Detect which cell encompasses the target text, then output its (x, y) center coordinate. 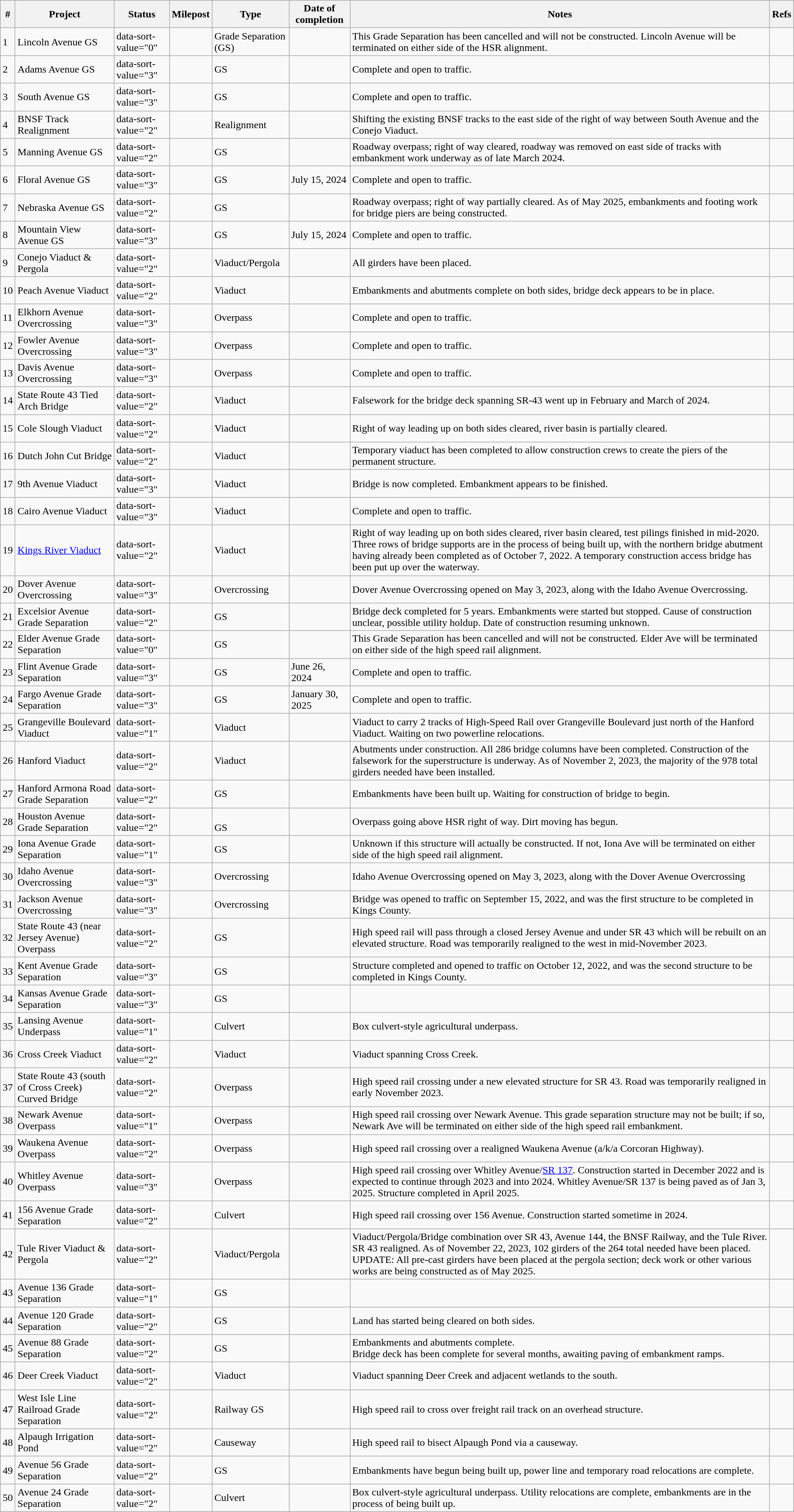
Project (64, 14)
5 (8, 152)
8 (8, 235)
48 (8, 1443)
High speed rail to cross over freight rail track on an overhead structure. (560, 1409)
Houston Avenue Grade Separation (64, 822)
35 (8, 1026)
26 (8, 760)
Cole Slough Viaduct (64, 429)
Lansing Avenue Underpass (64, 1026)
24 (8, 699)
19 (8, 550)
Cairo Avenue Viaduct (64, 511)
Mountain View Avenue GS (64, 235)
15 (8, 429)
Grangeville Boulevard Viaduct (64, 727)
23 (8, 672)
High speed rail crossing under a new elevated structure for SR 43. Road was temporarily realigned in early November 2023. (560, 1087)
37 (8, 1087)
Iona Avenue Grade Separation (64, 850)
Date of completion (319, 14)
State Route 43 (near Jersey Avenue) Overpass (64, 938)
Viaduct spanning Deer Creek and adjacent wetlands to the south. (560, 1376)
Unknown if this structure will actually be constructed. If not, Iona Ave will be terminated on either side of the high speed rail alignment. (560, 850)
3 (8, 97)
7 (8, 207)
Manning Avenue GS (64, 152)
Falsework for the bridge deck spanning SR-43 went up in February and March of 2024. (560, 401)
Avenue 88 Grade Separation (64, 1349)
27 (8, 794)
# (8, 14)
20 (8, 589)
January 30, 2025 (319, 699)
Causeway (250, 1443)
Jackson Avenue Overcrossing (64, 905)
State Route 43 Tied Arch Bridge (64, 401)
Dutch John Cut Bridge (64, 456)
Viaduct spanning Cross Creek. (560, 1054)
Embankments have been built up. Waiting for construction of bridge to begin. (560, 794)
West Isle Line Railroad Grade Separation (64, 1409)
Dover Avenue Overcrossing (64, 589)
Type (250, 14)
36 (8, 1054)
4 (8, 125)
Roadway overpass; right of way partially cleared. As of May 2025, embankments and footing work for bridge piers are being constructed. (560, 207)
22 (8, 644)
17 (8, 484)
June 26, 2024 (319, 672)
Newark Avenue Overpass (64, 1120)
Idaho Avenue Overcrossing (64, 877)
Nebraska Avenue GS (64, 207)
Cross Creek Viaduct (64, 1054)
44 (8, 1321)
Whitley Avenue Overpass (64, 1181)
43 (8, 1293)
South Avenue GS (64, 97)
45 (8, 1349)
Deer Creek Viaduct (64, 1376)
Bridge is now completed. Embankment appears to be finished. (560, 484)
Hanford Viaduct (64, 760)
11 (8, 317)
Peach Avenue Viaduct (64, 290)
Box culvert-style agricultural underpass. (560, 1026)
Shifting the existing BNSF tracks to the east side of the right of way between South Avenue and the Conejo Viaduct. (560, 125)
29 (8, 850)
1 (8, 42)
Avenue 24 Grade Separation (64, 1498)
9 (8, 262)
Fowler Avenue Overcrossing (64, 345)
30 (8, 877)
Grade Separation (GS) (250, 42)
Railway GS (250, 1409)
Alpaugh Irrigation Pond (64, 1443)
Idaho Avenue Overcrossing opened on May 3, 2023, along with the Dover Avenue Overcrossing (560, 877)
Right of way leading up on both sides cleared, river basin is partially cleared. (560, 429)
Avenue 136 Grade Separation (64, 1293)
Elkhorn Avenue Overcrossing (64, 317)
Tule River Viaduct & Pergola (64, 1254)
Excelsior Avenue Grade Separation (64, 617)
This Grade Separation has been cancelled and will not be constructed. Lincoln Avenue will be terminated on either side of the HSR alignment. (560, 42)
Avenue 120 Grade Separation (64, 1321)
This Grade Separation has been cancelled and will not be constructed. Elder Ave will be terminated on either side of the high speed rail alignment. (560, 644)
Notes (560, 14)
Fargo Avenue Grade Separation (64, 699)
32 (8, 938)
Structure completed and opened to traffic on October 12, 2022, and was the second structure to be completed in Kings County. (560, 971)
Dover Avenue Overcrossing opened on May 3, 2023, along with the Idaho Avenue Overcrossing. (560, 589)
Hanford Armona Road Grade Separation (64, 794)
50 (8, 1498)
Overpass going above HSR right of way. Dirt moving has begun. (560, 822)
2 (8, 70)
14 (8, 401)
Viaduct to carry 2 tracks of High-Speed Rail over Grangeville Boulevard just north of the Hanford Viaduct. Waiting on two powerline relocations. (560, 727)
Floral Avenue GS (64, 180)
Roadway overpass; right of way cleared, roadway was removed on east side of tracks with embankment work underway as of late March 2024. (560, 152)
Conejo Viaduct & Pergola (64, 262)
18 (8, 511)
Flint Avenue Grade Separation (64, 672)
High speed rail to bisect Alpaugh Pond via a causeway. (560, 1443)
Kings River Viaduct (64, 550)
Land has started being cleared on both sides. (560, 1321)
12 (8, 345)
State Route 43 (south of Cross Creek) Curved Bridge (64, 1087)
42 (8, 1254)
34 (8, 999)
38 (8, 1120)
Embankments and abutments complete on both sides, bridge deck appears to be in place. (560, 290)
25 (8, 727)
33 (8, 971)
49 (8, 1470)
Status (142, 14)
All girders have been placed. (560, 262)
Davis Avenue Overcrossing (64, 373)
46 (8, 1376)
Embankments have begun being built up, power line and temporary road relocations are complete. (560, 1470)
Adams Avenue GS (64, 70)
47 (8, 1409)
Milepost (191, 14)
Waukena Avenue Overpass (64, 1148)
39 (8, 1148)
Bridge was opened to traffic on September 15, 2022, and was the first structure to be completed in Kings County. (560, 905)
21 (8, 617)
Refs (782, 14)
Avenue 56 Grade Separation (64, 1470)
Kansas Avenue Grade Separation (64, 999)
High speed rail crossing over 156 Avenue. Construction started sometime in 2024. (560, 1215)
156 Avenue Grade Separation (64, 1215)
28 (8, 822)
41 (8, 1215)
Temporary viaduct has been completed to allow construction crews to create the piers of the permanent structure. (560, 456)
9th Avenue Viaduct (64, 484)
10 (8, 290)
High speed rail crossing over a realigned Waukena Avenue (a/k/a Corcoran Highway). (560, 1148)
Lincoln Avenue GS (64, 42)
6 (8, 180)
40 (8, 1181)
Kent Avenue Grade Separation (64, 971)
31 (8, 905)
Realignment (250, 125)
Elder Avenue Grade Separation (64, 644)
Box culvert-style agricultural underpass. Utility relocations are complete, embankments are in the process of being built up. (560, 1498)
BNSF Track Realignment (64, 125)
Embankments and abutments complete.Bridge deck has been complete for several months, awaiting paving of embankment ramps. (560, 1349)
16 (8, 456)
13 (8, 373)
